Return [X, Y] of the center of cell containing provided text 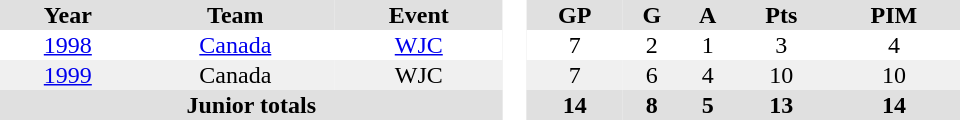
Junior totals [252, 105]
1 [708, 45]
Event [419, 15]
5 [708, 105]
GP [574, 15]
8 [652, 105]
2 [652, 45]
Team [236, 15]
3 [782, 45]
1998 [68, 45]
13 [782, 105]
1999 [68, 75]
6 [652, 75]
A [708, 15]
G [652, 15]
Pts [782, 15]
PIM [894, 15]
Year [68, 15]
